Find where the given text appears and provide that cell's center as (X, Y) coordinate. 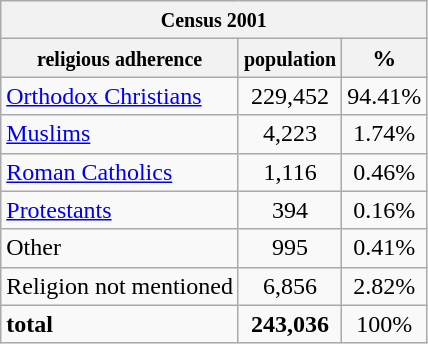
Orthodox Christians (120, 96)
0.16% (384, 210)
0.46% (384, 172)
94.41% (384, 96)
Protestants (120, 210)
1,116 (290, 172)
995 (290, 248)
% (384, 58)
Muslims (120, 134)
4,223 (290, 134)
243,036 (290, 324)
religious adherence (120, 58)
0.41% (384, 248)
394 (290, 210)
229,452 (290, 96)
Census 2001 (214, 20)
100% (384, 324)
Religion not mentioned (120, 286)
population (290, 58)
2.82% (384, 286)
6,856 (290, 286)
1.74% (384, 134)
Other (120, 248)
total (120, 324)
Roman Catholics (120, 172)
